Return [x, y] of the center of cell containing provided text 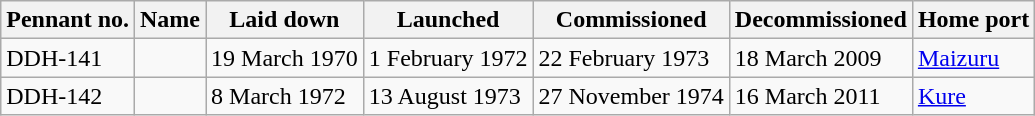
Name [170, 20]
Commissioned [631, 20]
Laid down [285, 20]
Kure [973, 96]
Home port [973, 20]
DDH-141 [68, 58]
Decommissioned [820, 20]
Launched [448, 20]
1 February 1972 [448, 58]
16 March 2011 [820, 96]
Maizuru [973, 58]
27 November 1974 [631, 96]
18 March 2009 [820, 58]
Pennant no. [68, 20]
DDH-142 [68, 96]
8 March 1972 [285, 96]
13 August 1973 [448, 96]
19 March 1970 [285, 58]
22 February 1973 [631, 58]
